Determine the [X, Y] coordinate at the center of the cell enclosing the given text.  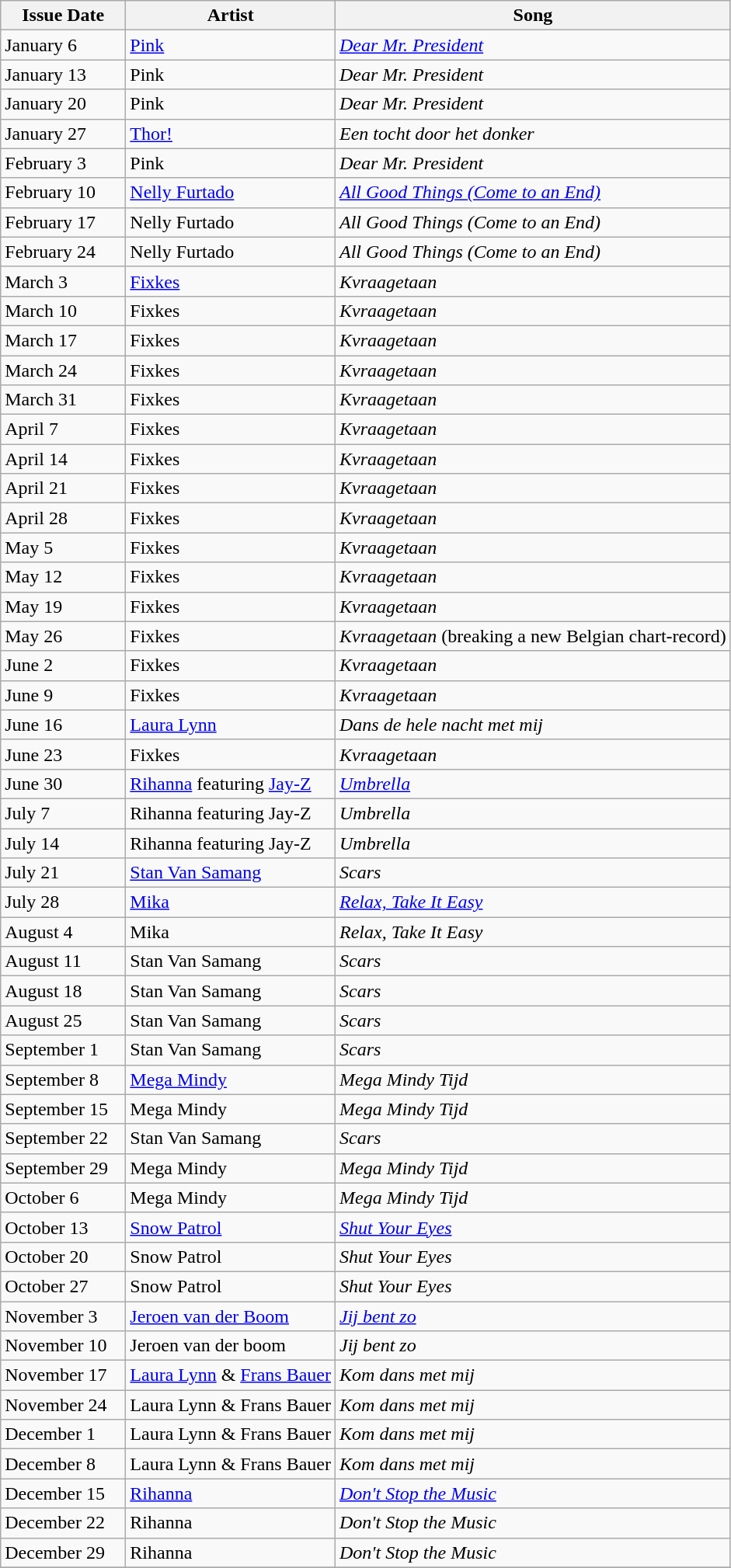
January 13 [64, 75]
August 11 [64, 961]
September 1 [64, 1050]
May 5 [64, 548]
September 22 [64, 1139]
September 15 [64, 1109]
May 12 [64, 577]
January 27 [64, 134]
Jeroen van der Boom [231, 1316]
September 29 [64, 1168]
Een tocht door het donker [533, 134]
April 14 [64, 459]
June 30 [64, 784]
July 7 [64, 813]
Artist [231, 16]
May 19 [64, 607]
December 22 [64, 1523]
August 18 [64, 991]
November 24 [64, 1405]
February 10 [64, 193]
Issue Date [64, 16]
June 23 [64, 754]
Jeroen van der boom [231, 1346]
February 17 [64, 222]
April 7 [64, 429]
November 3 [64, 1316]
August 4 [64, 932]
March 31 [64, 400]
Kvraagetaan (breaking a new Belgian chart-record) [533, 636]
October 6 [64, 1198]
December 1 [64, 1434]
February 24 [64, 252]
May 26 [64, 636]
November 17 [64, 1375]
September 8 [64, 1080]
March 3 [64, 281]
February 3 [64, 163]
March 10 [64, 311]
Thor! [231, 134]
July 28 [64, 902]
April 21 [64, 488]
January 20 [64, 104]
December 8 [64, 1464]
October 13 [64, 1227]
June 9 [64, 695]
Dans de hele nacht met mij [533, 725]
December 15 [64, 1493]
October 20 [64, 1257]
October 27 [64, 1286]
March 17 [64, 340]
March 24 [64, 370]
Song [533, 16]
July 14 [64, 843]
June 2 [64, 666]
December 29 [64, 1552]
November 10 [64, 1346]
April 28 [64, 518]
Laura Lynn [231, 725]
July 21 [64, 873]
June 16 [64, 725]
August 25 [64, 1020]
January 6 [64, 45]
